Capture the cell that displays the provided text and extract its [x, y] central coordinate. 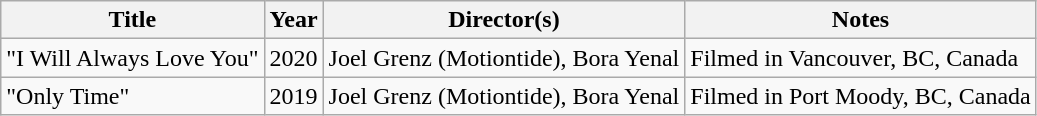
2020 [294, 58]
"Only Time" [132, 96]
Filmed in Port Moody, BC, Canada [861, 96]
"I Will Always Love You" [132, 58]
Director(s) [504, 20]
2019 [294, 96]
Filmed in Vancouver, BC, Canada [861, 58]
Title [132, 20]
Year [294, 20]
Notes [861, 20]
